Return [X, Y] of the center of cell containing provided text 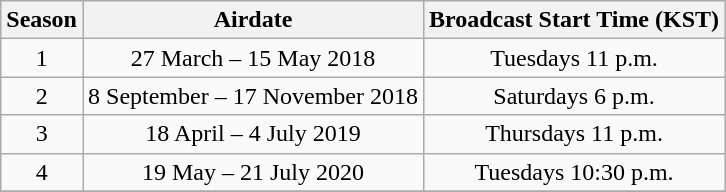
1 [42, 58]
Saturdays 6 p.m. [574, 96]
Airdate [252, 20]
2 [42, 96]
8 September – 17 November 2018 [252, 96]
18 April – 4 July 2019 [252, 134]
3 [42, 134]
Thursdays 11 p.m. [574, 134]
19 May – 21 July 2020 [252, 172]
27 March – 15 May 2018 [252, 58]
Season [42, 20]
Tuesdays 11 p.m. [574, 58]
Tuesdays 10:30 p.m. [574, 172]
Broadcast Start Time (KST) [574, 20]
4 [42, 172]
